Return (x, y) of the center of cell containing provided text 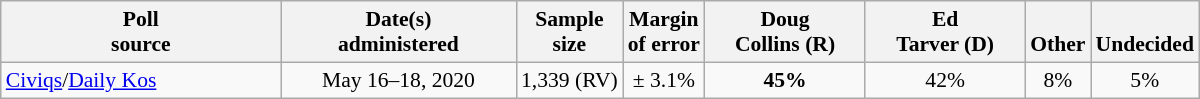
DougCollins (R) (785, 32)
Date(s)administered (398, 32)
Other (1058, 32)
Samplesize (570, 32)
8% (1058, 80)
Marginof error (664, 32)
42% (945, 80)
May 16–18, 2020 (398, 80)
± 3.1% (664, 80)
Pollsource (141, 32)
5% (1144, 80)
EdTarver (D) (945, 32)
45% (785, 80)
1,339 (RV) (570, 80)
Civiqs/Daily Kos (141, 80)
Undecided (1144, 32)
